Pinpoint the cell where the given text exists, returning its [x, y] midpoint coordinate. 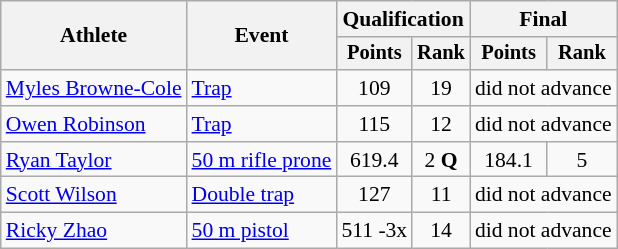
Myles Browne-Cole [94, 88]
127 [374, 195]
Ryan Taylor [94, 160]
Double trap [262, 195]
Final [544, 19]
Qualification [402, 19]
Ricky Zhao [94, 231]
50 m rifle prone [262, 160]
115 [374, 124]
12 [441, 124]
109 [374, 88]
2 Q [441, 160]
511 -3x [374, 231]
Owen Robinson [94, 124]
14 [441, 231]
Event [262, 36]
50 m pistol [262, 231]
19 [441, 88]
619.4 [374, 160]
Athlete [94, 36]
5 [582, 160]
Scott Wilson [94, 195]
184.1 [508, 160]
11 [441, 195]
